For the text-containing cell, return its midpoint in [x, y] coordinate format. 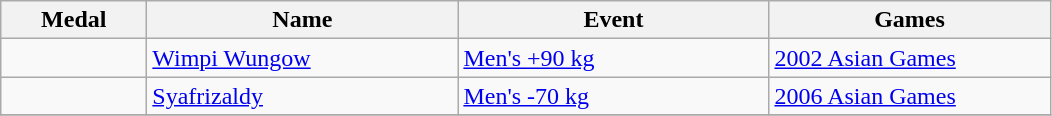
Event [614, 20]
Medal [74, 20]
2002 Asian Games [910, 58]
Men's +90 kg [614, 58]
Men's -70 kg [614, 96]
Games [910, 20]
Wimpi Wungow [302, 58]
Name [302, 20]
Syafrizaldy [302, 96]
2006 Asian Games [910, 96]
